Pinpoint the cell where the given text exists, returning its (x, y) midpoint coordinate. 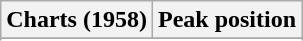
Peak position (226, 20)
Charts (1958) (77, 20)
